Identify which cell holds the provided text, then report its (X, Y) central coordinate. 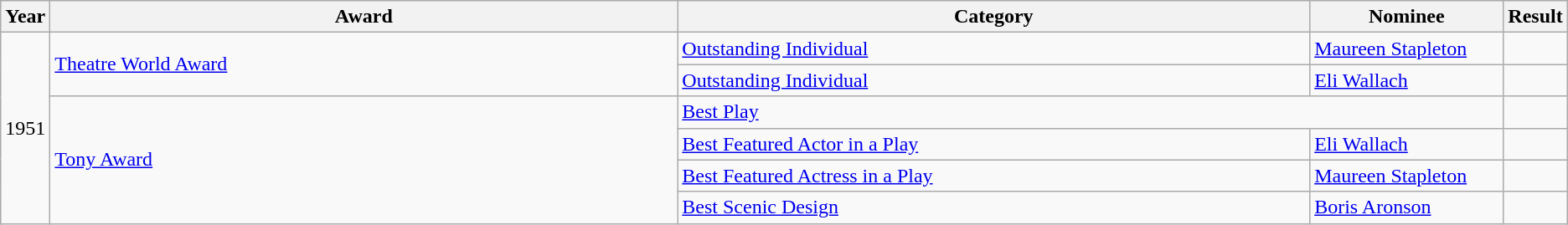
1951 (25, 128)
Best Scenic Design (993, 207)
Year (25, 17)
Best Featured Actor in a Play (993, 144)
Best Featured Actress in a Play (993, 176)
Result (1535, 17)
Nominee (1407, 17)
Category (993, 17)
Boris Aronson (1407, 207)
Tony Award (364, 160)
Theatre World Award (364, 64)
Best Play (1091, 112)
Award (364, 17)
